Scan for the cell matching the given text and deliver its [x, y] coordinate at center. 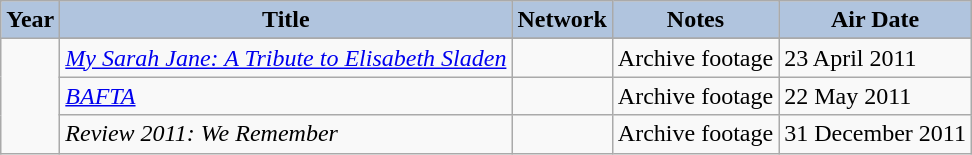
31 December 2011 [876, 134]
Title [286, 20]
Review 2011: We Remember [286, 134]
Network [562, 20]
Year [30, 20]
22 May 2011 [876, 96]
BAFTA [286, 96]
23 April 2011 [876, 58]
Air Date [876, 20]
My Sarah Jane: A Tribute to Elisabeth Sladen [286, 58]
Notes [695, 20]
